Pinpoint the cell where the given text exists, returning its [x, y] midpoint coordinate. 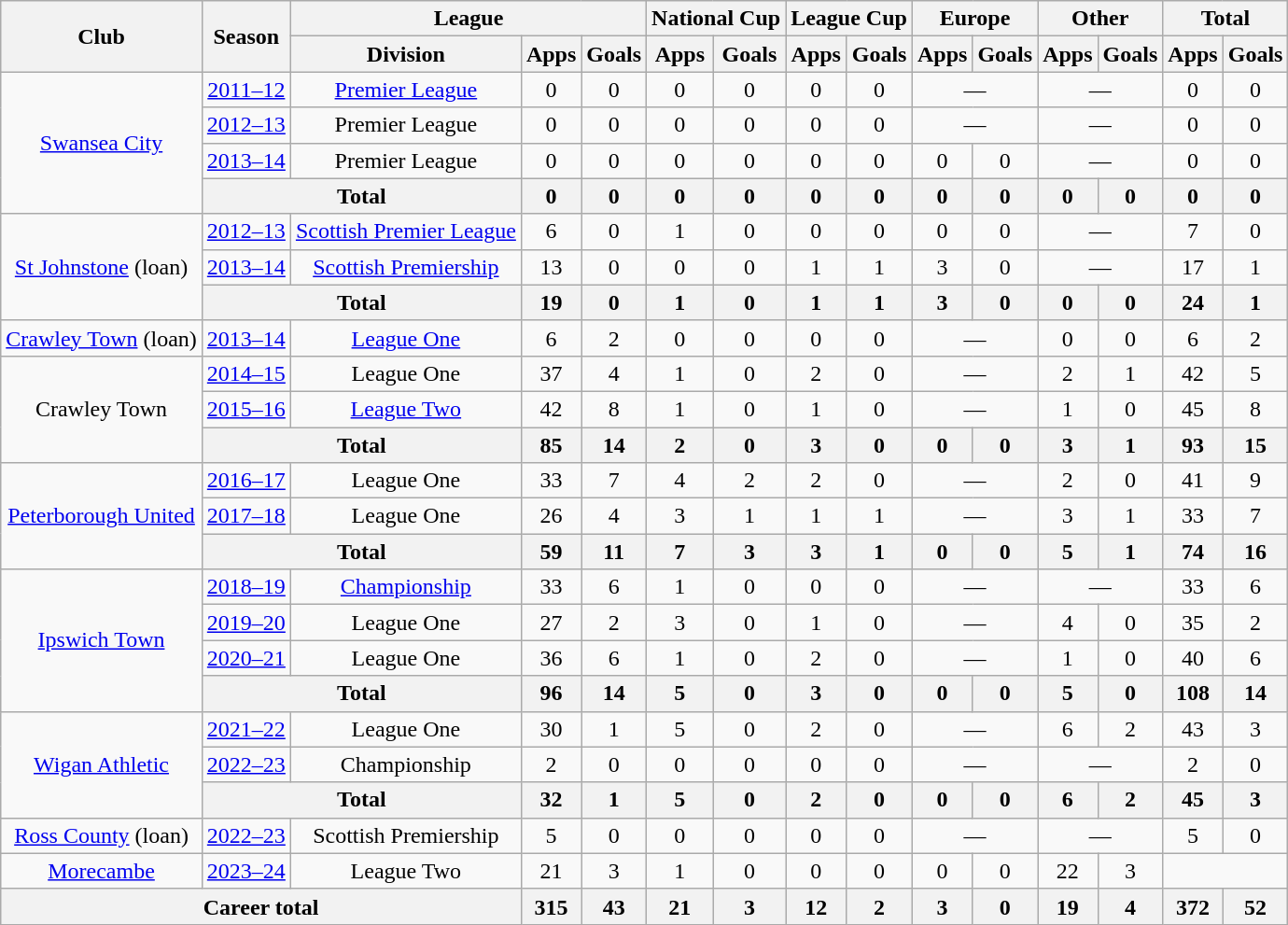
Division [405, 54]
Season [246, 36]
24 [1193, 302]
Crawley Town [102, 409]
35 [1193, 623]
30 [551, 729]
Europe [974, 19]
15 [1255, 445]
9 [1255, 481]
2023–24 [246, 871]
2016–17 [246, 481]
85 [551, 445]
32 [551, 800]
372 [1193, 906]
Club [102, 36]
National Cup [717, 19]
315 [551, 906]
96 [551, 694]
2018–19 [246, 587]
Peterborough United [102, 516]
108 [1193, 694]
74 [1193, 552]
93 [1193, 445]
Wigan Athletic [102, 764]
Ross County (loan) [102, 835]
2017–18 [246, 516]
2019–20 [246, 623]
26 [551, 516]
16 [1255, 552]
13 [551, 267]
37 [551, 373]
Career total [261, 906]
Swansea City [102, 143]
2021–22 [246, 729]
41 [1193, 481]
40 [1193, 658]
12 [816, 906]
27 [551, 623]
11 [614, 552]
Morecambe [102, 871]
Crawley Town (loan) [102, 338]
League Cup [849, 19]
St Johnstone (loan) [102, 267]
17 [1193, 267]
2020–21 [246, 658]
52 [1255, 906]
2015–16 [246, 409]
22 [1068, 871]
Scottish Premier League [405, 231]
League [469, 19]
Ipswich Town [102, 640]
2014–15 [246, 373]
59 [551, 552]
2011–12 [246, 90]
36 [551, 658]
Other [1100, 19]
